Find where the given text appears and provide that cell's center as (X, Y) coordinate. 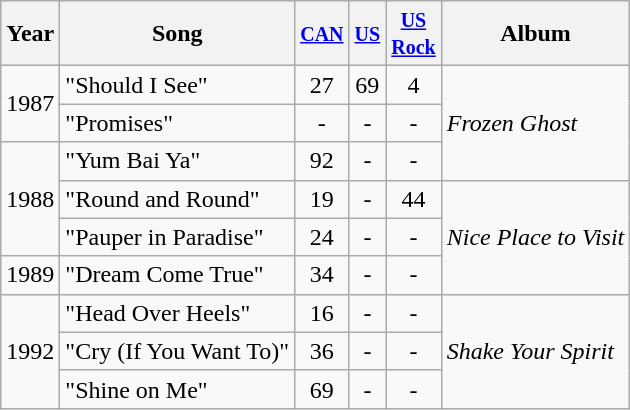
16 (322, 313)
1989 (30, 275)
Album (536, 34)
"Promises" (178, 123)
"Dream Come True" (178, 275)
4 (414, 85)
"Cry (If You Want To)" (178, 351)
"Yum Bai Ya" (178, 161)
1987 (30, 104)
1988 (30, 199)
Year (30, 34)
24 (322, 237)
Nice Place to Visit (536, 237)
US (368, 34)
"Shine on Me" (178, 389)
19 (322, 199)
27 (322, 85)
Song (178, 34)
"Head Over Heels" (178, 313)
USRock (414, 34)
Frozen Ghost (536, 123)
34 (322, 275)
92 (322, 161)
"Round and Round" (178, 199)
36 (322, 351)
44 (414, 199)
Shake Your Spirit (536, 351)
"Should I See" (178, 85)
1992 (30, 351)
"Pauper in Paradise" (178, 237)
CAN (322, 34)
